Find where the given text appears and provide that cell's center as (X, Y) coordinate. 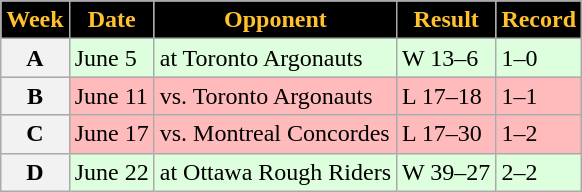
at Ottawa Rough Riders (275, 172)
1–1 (539, 96)
B (35, 96)
L 17–18 (446, 96)
L 17–30 (446, 134)
2–2 (539, 172)
Result (446, 20)
W 39–27 (446, 172)
C (35, 134)
vs. Montreal Concordes (275, 134)
June 22 (112, 172)
Record (539, 20)
vs. Toronto Argonauts (275, 96)
W 13–6 (446, 58)
June 17 (112, 134)
June 11 (112, 96)
D (35, 172)
1–2 (539, 134)
Week (35, 20)
Date (112, 20)
1–0 (539, 58)
at Toronto Argonauts (275, 58)
A (35, 58)
Opponent (275, 20)
June 5 (112, 58)
